Return [x, y] of the center of cell containing provided text 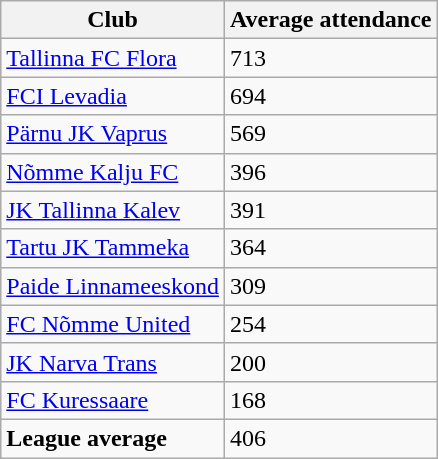
FC Kuressaare [113, 400]
694 [330, 96]
569 [330, 134]
364 [330, 248]
254 [330, 324]
Nõmme Kalju FC [113, 172]
713 [330, 58]
FCI Levadia [113, 96]
309 [330, 286]
406 [330, 438]
JK Narva Trans [113, 362]
FC Nõmme United [113, 324]
League average [113, 438]
Average attendance [330, 20]
Pärnu JK Vaprus [113, 134]
200 [330, 362]
391 [330, 210]
Tallinna FC Flora [113, 58]
396 [330, 172]
168 [330, 400]
Tartu JK Tammeka [113, 248]
Club [113, 20]
Paide Linnameeskond [113, 286]
JK Tallinna Kalev [113, 210]
